Provide the (X, Y) coordinate of the cell's center where the given text is located.  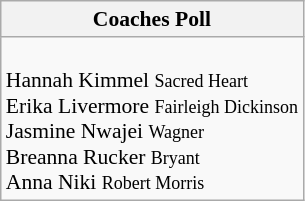
Hannah Kimmel Sacred Heart Erika Livermore Fairleigh Dickinson Jasmine Nwajei Wagner Breanna Rucker Bryant Anna Niki Robert Morris (152, 118)
Coaches Poll (152, 19)
